Return the [X, Y] coordinate for the center point of the cell that contains the specified text.  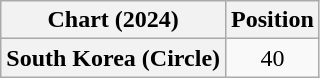
South Korea (Circle) [114, 58]
Chart (2024) [114, 20]
40 [273, 58]
Position [273, 20]
